Return [x, y] of the center of cell containing provided text 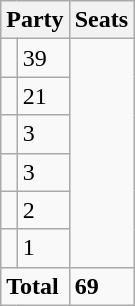
39 [43, 58]
Seats [101, 20]
Total [35, 286]
1 [43, 248]
69 [101, 286]
2 [43, 210]
Party [35, 20]
21 [43, 96]
